Provide the (X, Y) coordinate of the cell's center where the given text is located.  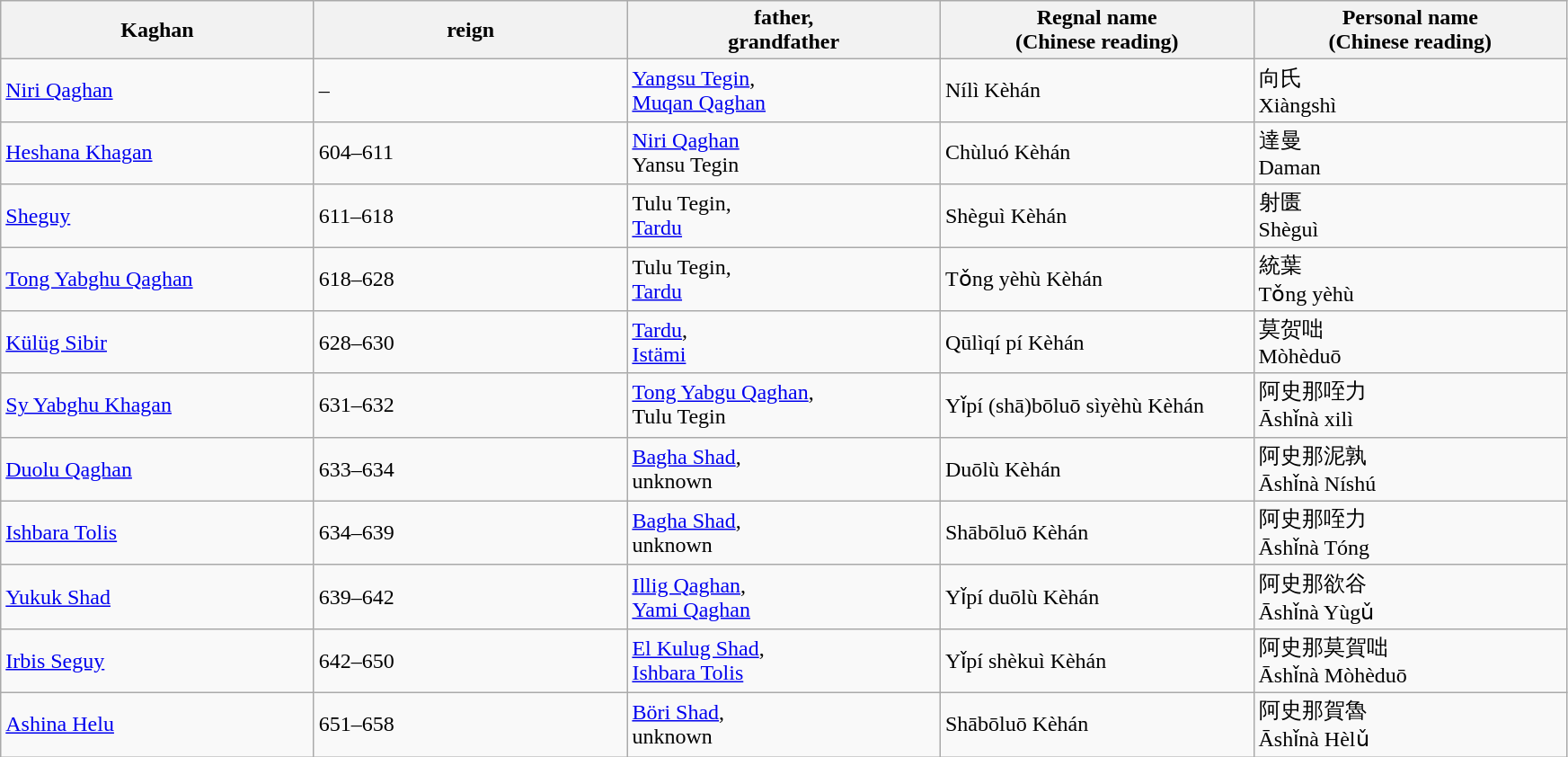
651–658 (471, 725)
Niri Qaghan (158, 91)
Yangsu Tegin,Muqan Qaghan (784, 91)
阿史那咥力Āshǐnà xilì (1411, 405)
Heshana Khagan (158, 153)
639–642 (471, 597)
628–630 (471, 343)
Tong Yabgu Qaghan,Tulu Tegin (784, 405)
阿史那莫賀咄Āshǐnà Mòhèduō (1411, 660)
father,grandfather (784, 31)
– (471, 91)
604–611 (471, 153)
Yukuk Shad (158, 597)
631–632 (471, 405)
618–628 (471, 279)
Nílì Kèhán (1096, 91)
向氏Xiàngshì (1411, 91)
Sy Yabghu Khagan (158, 405)
統葉Tǒng yèhù (1411, 279)
Chùluó Kèhán (1096, 153)
Duolu Qaghan (158, 469)
reign (471, 31)
642–650 (471, 660)
Yǐpí (shā)bōluō sìyèhù Kèhán (1096, 405)
阿史那泥孰Āshǐnà Níshú (1411, 469)
Irbis Seguy (158, 660)
Illig Qaghan,Yami Qaghan (784, 597)
634–639 (471, 532)
莫贺咄Mòhèduō (1411, 343)
Duōlù Kèhán (1096, 469)
Niri QaghanYansu Tegin (784, 153)
Yǐpí duōlù Kèhán (1096, 597)
阿史那賀魯Āshǐnà Hèlǔ (1411, 725)
Yǐpí shèkuì Kèhán (1096, 660)
Kaghan (158, 31)
Ishbara Tolis (158, 532)
Tong Yabghu Qaghan (158, 279)
Sheguy (158, 216)
Böri Shad,unknown (784, 725)
射匮Shèguì (1411, 216)
Shèguì Kèhán (1096, 216)
Tardu,Istämi (784, 343)
Regnal name(Chinese reading) (1096, 31)
Personal name(Chinese reading) (1411, 31)
El Kulug Shad,Ishbara Tolis (784, 660)
611–618 (471, 216)
Külüg Sibir (158, 343)
達曼Daman (1411, 153)
633–634 (471, 469)
Qūlìqí pí Kèhán (1096, 343)
Tǒng yèhù Kèhán (1096, 279)
阿史那咥力Āshǐnà Tóng (1411, 532)
Ashina Helu (158, 725)
阿史那欲谷Āshǐnà Yùgǔ (1411, 597)
